Output the (x, y) coordinate of the center of the cell containing the given text.  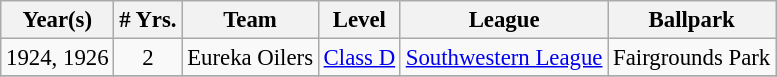
Level (359, 20)
Team (250, 20)
League (504, 20)
# Yrs. (148, 20)
Fairgrounds Park (692, 58)
Eureka Oilers (250, 58)
2 (148, 58)
Southwestern League (504, 58)
1924, 1926 (58, 58)
Year(s) (58, 20)
Class D (359, 58)
Ballpark (692, 20)
